Identify which cell holds the provided text, then report its (x, y) central coordinate. 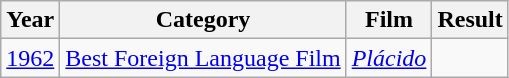
Best Foreign Language Film (203, 58)
Result (470, 20)
1962 (30, 58)
Film (389, 20)
Plácido (389, 58)
Year (30, 20)
Category (203, 20)
